Find where the given text appears and provide that cell's center as (x, y) coordinate. 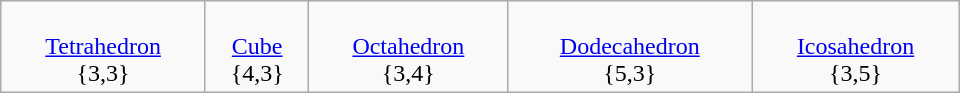
Tetrahedron{3,3} (104, 47)
Dodecahedron{5,3} (630, 47)
Octahedron{3,4} (408, 47)
Icosahedron{3,5} (856, 47)
Cube{4,3} (257, 47)
